Output the (x, y) coordinate of the center of the cell containing the given text.  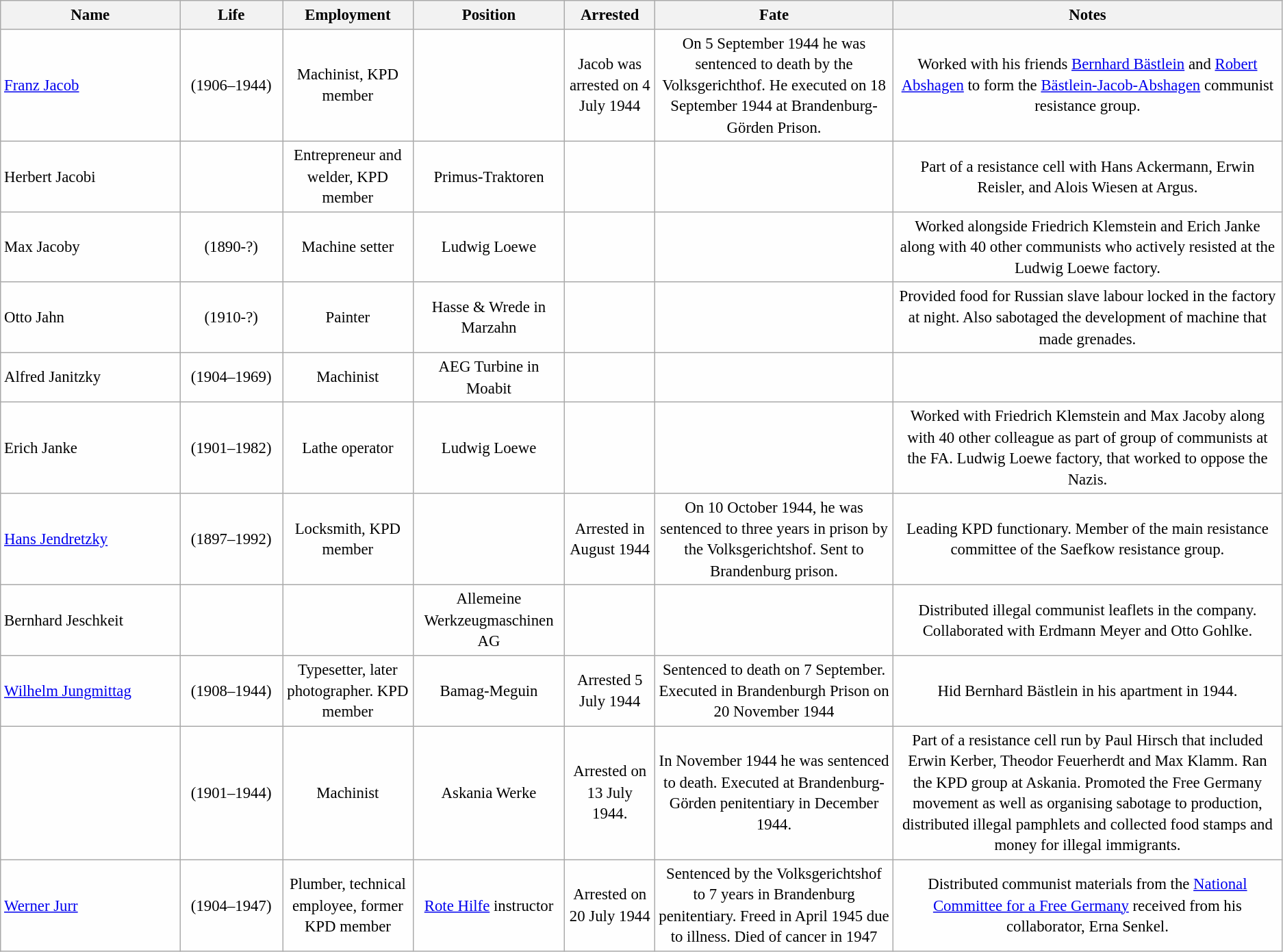
Bernhard Jeschkeit (90, 620)
Erich Janke (90, 448)
Max Jacoby (90, 248)
Locksmith, KPD member (348, 539)
Franz Jacob (90, 85)
Wilhelm Jungmittag (90, 691)
(1897–1992) (231, 539)
Hid Bernhard Bästlein in his apartment in 1944. (1087, 691)
(1906–1944) (231, 85)
Arrested on 13 July 1944. (610, 793)
Employment (348, 15)
On 10 October 1944, he was sentenced to three years in prison by the Volksgerichtshof. Sent to Brandenburg prison. (774, 539)
Fate (774, 15)
(1904–1969) (231, 378)
Painter (348, 318)
Sentenced to death on 7 September. Executed in Brandenburgh Prison on 20 November 1944 (774, 691)
Leading KPD functionary. Member of the main resistance committee of the Saefkow resistance group. (1087, 539)
Primus-Traktoren (489, 177)
Werner Jurr (90, 905)
Distributed illegal communist leaflets in the company. Collaborated with Erdmann Meyer and Otto Gohlke. (1087, 620)
Otto Jahn (90, 318)
Bamag-Meguin (489, 691)
Hans Jendretzky (90, 539)
Arrested (610, 15)
AEG Turbine in Moabit (489, 378)
Worked with his friends Bernhard Bästlein and Robert Abshagen to form the Bästlein-Jacob-Abshagen communist resistance group. (1087, 85)
(1908–1944) (231, 691)
Worked alongside Friedrich Klemstein and Erich Janke along with 40 other communists who actively resisted at the Ludwig Loewe factory. (1087, 248)
(1901–1982) (231, 448)
Machine setter (348, 248)
Alfred Janitzky (90, 378)
Typesetter, later photographer. KPD member (348, 691)
Lathe operator (348, 448)
In November 1944 he was sentenced to death. Executed at Brandenburg-Görden penitentiary in December 1944. (774, 793)
Life (231, 15)
Provided food for Russian slave labour locked in the factory at night. Also sabotaged the development of machine that made grenades. (1087, 318)
Plumber, technical employee, former KPD member (348, 905)
(1910-?) (231, 318)
Askania Werke (489, 793)
Distributed communist materials from the National Committee for a Free Germany received from his collaborator, Erna Senkel. (1087, 905)
(1890-?) (231, 248)
Sentenced by the Volksgerichtshof to 7 years in Brandenburg penitentiary. Freed in April 1945 due to illness. Died of cancer in 1947 (774, 905)
Arrested in August 1944 (610, 539)
Arrested 5 July 1944 (610, 691)
On 5 September 1944 he was sentenced to death by the Volksgerichthof. He executed on 18 September 1944 at Brandenburg-Görden Prison. (774, 85)
(1901–1944) (231, 793)
Name (90, 15)
Position (489, 15)
Notes (1087, 15)
Part of a resistance cell with Hans Ackermann, Erwin Reisler, and Alois Wiesen at Argus. (1087, 177)
(1904–1947) (231, 905)
Entrepreneur and welder, KPD member (348, 177)
Herbert Jacobi (90, 177)
Arrested on 20 July 1944 (610, 905)
Machinist, KPD member (348, 85)
Rote Hilfe instructor (489, 905)
Jacob was arrested on 4 July 1944 (610, 85)
Allemeine Werkzeugmaschinen AG (489, 620)
Hasse & Wrede in Marzahn (489, 318)
